For the text-containing cell, return its midpoint in [x, y] coordinate format. 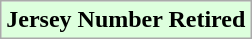
Jersey Number Retired [126, 20]
